Locate the cell with the specified text and output its [X, Y] center coordinate. 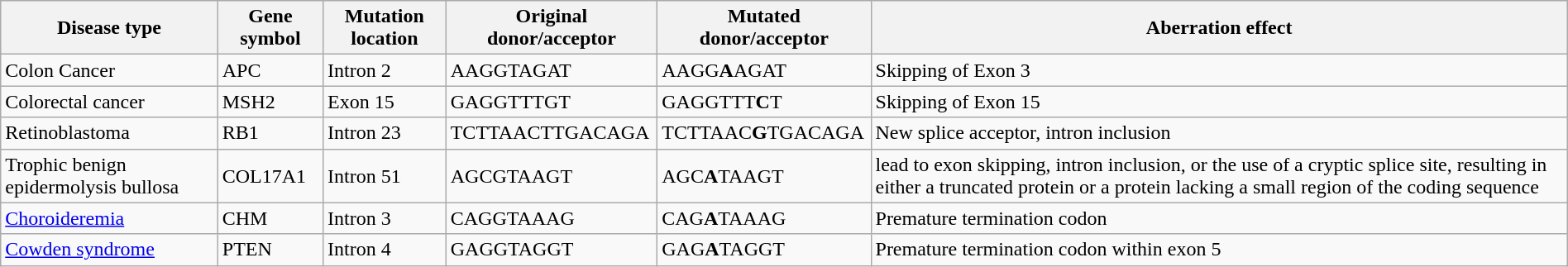
Disease type [109, 28]
TCTTAACGTGACAGA [764, 133]
Choroideremia [109, 218]
PTEN [270, 250]
Cowden syndrome [109, 250]
Intron 4 [385, 250]
Intron 51 [385, 175]
AAGGAAGAT [764, 70]
GAGATAGGT [764, 250]
Trophic benign epidermolysis bullosa [109, 175]
CHM [270, 218]
TCTTAACTTGACAGA [552, 133]
RB1 [270, 133]
New splice acceptor, intron inclusion [1219, 133]
Intron 3 [385, 218]
Exon 15 [385, 102]
GAGGTAGGT [552, 250]
Retinoblastoma [109, 133]
Skipping of Exon 15 [1219, 102]
Colon Cancer [109, 70]
Skipping of Exon 3 [1219, 70]
GAGGTTTCT [764, 102]
Aberration effect [1219, 28]
MSH2 [270, 102]
AGCGTAAGT [552, 175]
Original donor/acceptor [552, 28]
Premature termination codon [1219, 218]
CAGGTAAAG [552, 218]
CAGATAAAG [764, 218]
APC [270, 70]
Mutation location [385, 28]
Intron 2 [385, 70]
AAGGTAGAT [552, 70]
AGCATAAGT [764, 175]
GAGGTTTGT [552, 102]
Mutated donor/acceptor [764, 28]
Gene symbol [270, 28]
Colorectal cancer [109, 102]
Intron 23 [385, 133]
COL17A1 [270, 175]
Premature termination codon within exon 5 [1219, 250]
